Capture the cell that displays the provided text and extract its [x, y] central coordinate. 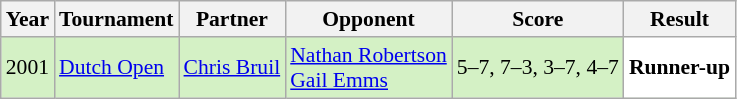
Nathan Robertson Gail Emms [368, 68]
Score [538, 19]
Partner [232, 19]
2001 [28, 68]
Dutch Open [116, 68]
Tournament [116, 19]
Runner-up [680, 68]
Chris Bruil [232, 68]
Result [680, 19]
5–7, 7–3, 3–7, 4–7 [538, 68]
Year [28, 19]
Opponent [368, 19]
